Search for the cell housing the specified text and yield its (X, Y) center coordinate. 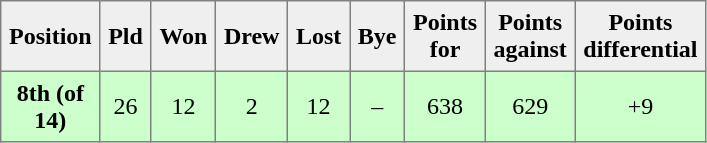
8th (of 14) (50, 106)
– (378, 106)
629 (530, 106)
+9 (640, 106)
Position (50, 36)
638 (446, 106)
Lost (319, 36)
Drew (252, 36)
Points against (530, 36)
Points for (446, 36)
Won (184, 36)
2 (252, 106)
26 (126, 106)
Points differential (640, 36)
Bye (378, 36)
Pld (126, 36)
